Return the (X, Y) coordinate for the center point of the cell that contains the specified text.  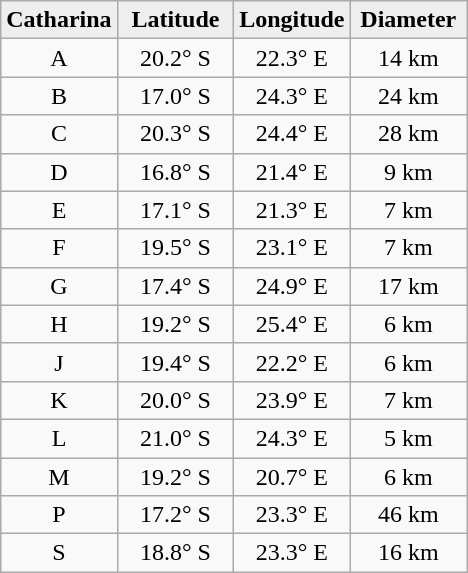
24 km (408, 96)
25.4° E (292, 324)
19.4° S (175, 362)
16.8° S (175, 172)
16 km (408, 553)
21.3° E (292, 210)
J (59, 362)
L (59, 438)
G (59, 286)
C (59, 134)
B (59, 96)
14 km (408, 58)
22.2° E (292, 362)
19.5° S (175, 248)
F (59, 248)
17.2° S (175, 515)
17.4° S (175, 286)
21.4° E (292, 172)
S (59, 553)
9 km (408, 172)
21.0° S (175, 438)
24.9° E (292, 286)
D (59, 172)
E (59, 210)
P (59, 515)
Diameter (408, 20)
23.9° E (292, 400)
A (59, 58)
23.1° E (292, 248)
K (59, 400)
46 km (408, 515)
5 km (408, 438)
28 km (408, 134)
20.3° S (175, 134)
Latitude (175, 20)
20.2° S (175, 58)
Longitude (292, 20)
Catharina (59, 20)
17 km (408, 286)
18.8° S (175, 553)
M (59, 477)
H (59, 324)
20.0° S (175, 400)
24.4° E (292, 134)
20.7° E (292, 477)
17.1° S (175, 210)
17.0° S (175, 96)
22.3° E (292, 58)
